Scan for the cell matching the given text and deliver its [X, Y] coordinate at center. 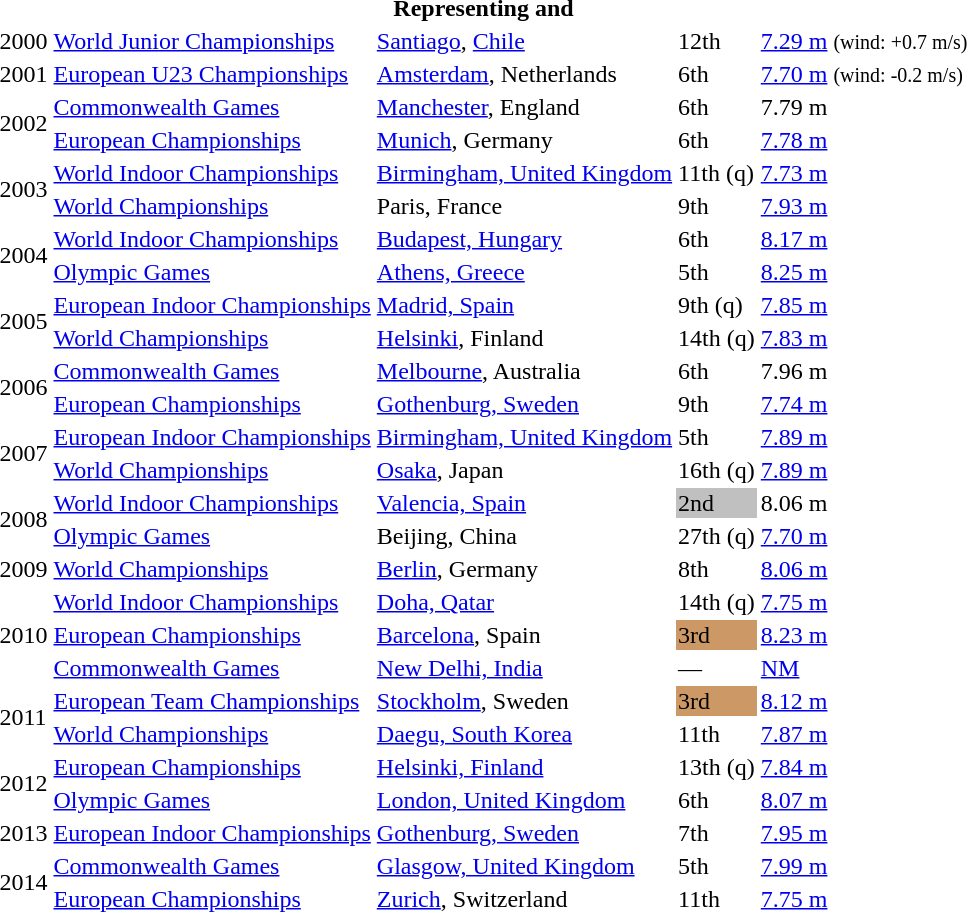
Glasgow, United Kingdom [524, 866]
Santiago, Chile [524, 41]
12th [717, 41]
11th (q) [717, 173]
European Team Championships [212, 701]
Berlin, Germany [524, 569]
Beijing, China [524, 536]
Munich, Germany [524, 140]
World Junior Championships [212, 41]
Athens, Greece [524, 272]
Amsterdam, Netherlands [524, 74]
European U23 Championships [212, 74]
11th [717, 734]
New Delhi, India [524, 668]
London, United Kingdom [524, 800]
Madrid, Spain [524, 305]
Budapest, Hungary [524, 239]
2nd [717, 503]
Stockholm, Sweden [524, 701]
— [717, 668]
13th (q) [717, 767]
7th [717, 833]
9th (q) [717, 305]
Daegu, South Korea [524, 734]
Barcelona, Spain [524, 635]
27th (q) [717, 536]
8th [717, 569]
Doha, Qatar [524, 602]
Valencia, Spain [524, 503]
Paris, France [524, 206]
Melbourne, Australia [524, 371]
Osaka, Japan [524, 470]
16th (q) [717, 470]
Manchester, England [524, 107]
